Capture the cell that displays the provided text and extract its [X, Y] central coordinate. 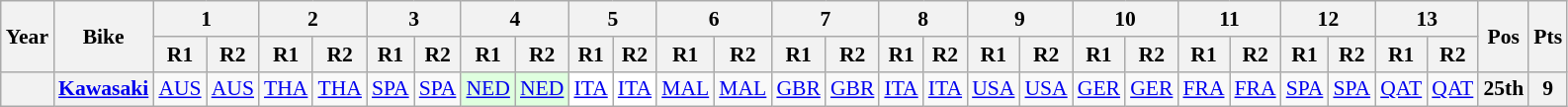
13 [1427, 19]
25th [1503, 89]
4 [514, 19]
Bike [103, 36]
Year [28, 36]
1 [206, 19]
10 [1125, 19]
12 [1329, 19]
6 [714, 19]
11 [1229, 19]
2 [312, 19]
Pts [1548, 36]
Kawasaki [103, 89]
8 [923, 19]
Pos [1503, 36]
7 [825, 19]
3 [413, 19]
5 [613, 19]
